Locate the cell with the specified text and output its (X, Y) center coordinate. 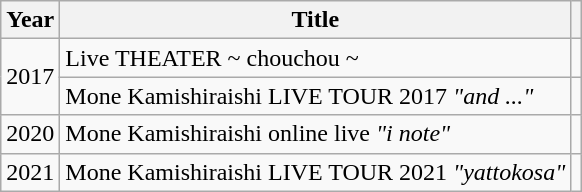
2017 (30, 77)
Mone Kamishiraishi online live "i note" (316, 134)
Mone Kamishiraishi LIVE TOUR 2021 "yattokosa" (316, 172)
Live THEATER ~ chouchou ~ (316, 58)
Year (30, 20)
2021 (30, 172)
2020 (30, 134)
Mone Kamishiraishi LIVE TOUR 2017 "and ..." (316, 96)
Title (316, 20)
